Determine the [X, Y] coordinate at the center of the cell enclosing the given text.  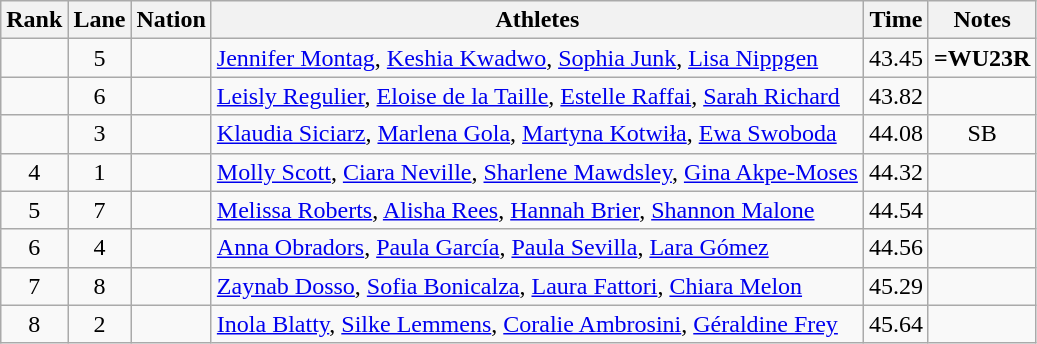
3 [100, 134]
Leisly Regulier, Eloise de la Taille, Estelle Raffai, Sarah Richard [537, 96]
Rank [34, 20]
Athletes [537, 20]
=WU23R [982, 58]
44.54 [896, 210]
Inola Blatty, Silke Lemmens, Coralie Ambrosini, Géraldine Frey [537, 324]
43.82 [896, 96]
45.29 [896, 286]
1 [100, 172]
45.64 [896, 324]
2 [100, 324]
44.08 [896, 134]
44.56 [896, 248]
Melissa Roberts, Alisha Rees, Hannah Brier, Shannon Malone [537, 210]
SB [982, 134]
Time [896, 20]
Nation [171, 20]
Zaynab Dosso, Sofia Bonicalza, Laura Fattori, Chiara Melon [537, 286]
43.45 [896, 58]
Jennifer Montag, Keshia Kwadwo, Sophia Junk, Lisa Nippgen [537, 58]
Molly Scott, Ciara Neville, Sharlene Mawdsley, Gina Akpe-Moses [537, 172]
Lane [100, 20]
44.32 [896, 172]
Anna Obradors, Paula García, Paula Sevilla, Lara Gómez [537, 248]
Notes [982, 20]
Klaudia Siciarz, Marlena Gola, Martyna Kotwiła, Ewa Swoboda [537, 134]
